Locate the cell with the specified text and output its (X, Y) center coordinate. 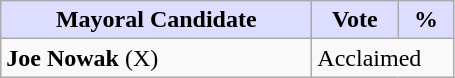
Joe Nowak (X) (156, 58)
Vote (355, 20)
Mayoral Candidate (156, 20)
% (426, 20)
Acclaimed (383, 58)
